Search for the cell housing the specified text and yield its (X, Y) center coordinate. 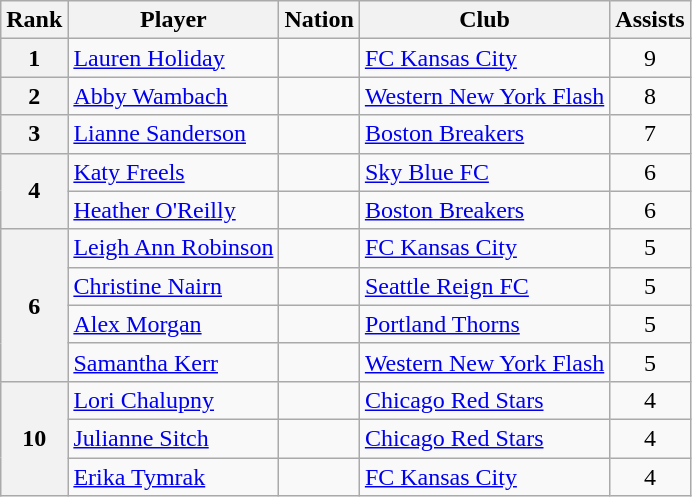
1 (34, 58)
Rank (34, 20)
Katy Freels (174, 172)
Player (174, 20)
Lauren Holiday (174, 58)
Nation (319, 20)
Julianne Sitch (174, 438)
10 (34, 438)
Christine Nairn (174, 286)
Alex Morgan (174, 324)
Club (484, 20)
Erika Tymrak (174, 477)
7 (650, 134)
Samantha Kerr (174, 362)
Sky Blue FC (484, 172)
2 (34, 96)
Lianne Sanderson (174, 134)
Seattle Reign FC (484, 286)
Leigh Ann Robinson (174, 248)
3 (34, 134)
Assists (650, 20)
Portland Thorns (484, 324)
8 (650, 96)
Abby Wambach (174, 96)
9 (650, 58)
Lori Chalupny (174, 400)
Heather O'Reilly (174, 210)
